Find where the given text appears and provide that cell's center as (X, Y) coordinate. 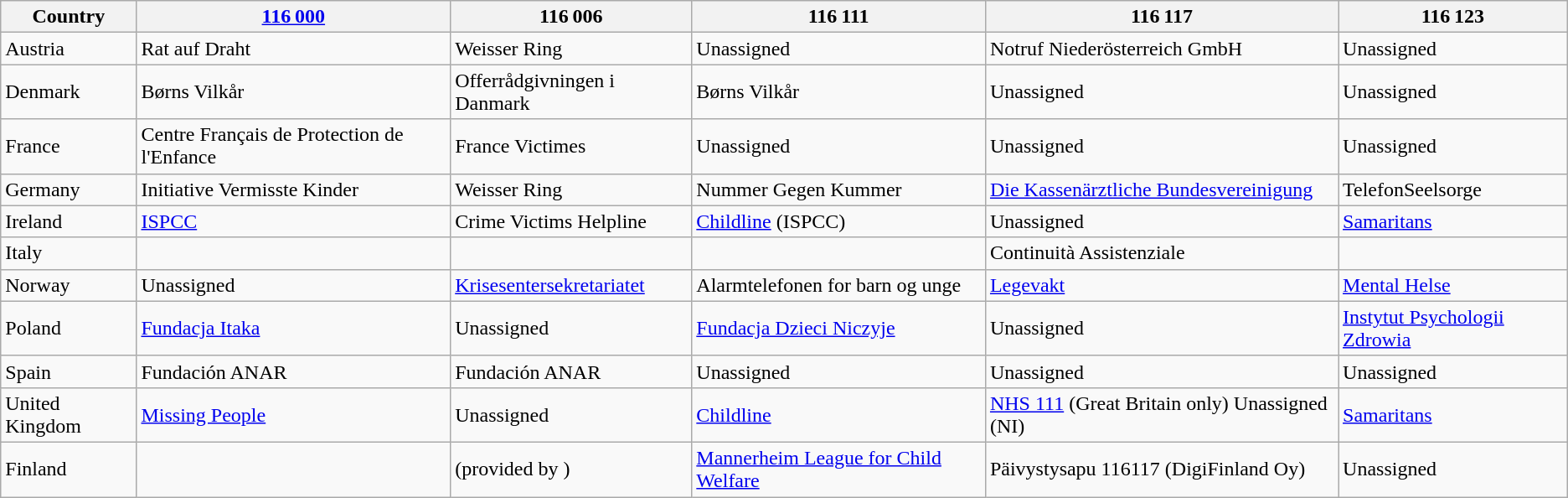
Mental Helse (1453, 285)
Fundacja Dzieci Niczyje (839, 329)
116 000 (293, 17)
United Kingdom (69, 414)
Die Kassenärztliche Bundesvereinigung (1161, 189)
Centre Français de Protection de l'Enfance (293, 146)
Continuità Assistenziale (1161, 253)
Mannerheim League for Child Welfare (839, 469)
Childline (ISPCC) (839, 221)
116 117 (1161, 17)
116 006 (571, 17)
Austria (69, 49)
TelefonSeelsorge (1453, 189)
France (69, 146)
NHS 111 (Great Britain only) Unassigned (NI) (1161, 414)
Crime Victims Helpline (571, 221)
(provided by ) (571, 469)
116 111 (839, 17)
Finland (69, 469)
116 123 (1453, 17)
Country (69, 17)
Germany (69, 189)
Norway (69, 285)
Initiative Vermisste Kinder (293, 189)
Fundacja Itaka (293, 329)
Krisesentersekretariatet (571, 285)
Denmark (69, 92)
Missing People (293, 414)
Childline (839, 414)
Alarmtelefonen for barn og unge (839, 285)
Päivystysapu 116117 (DigiFinland Oy) (1161, 469)
ISPCC (293, 221)
Spain (69, 371)
Instytut Psychologii Zdrowia (1453, 329)
Legevakt (1161, 285)
France Victimes (571, 146)
Italy (69, 253)
Ireland (69, 221)
Nummer Gegen Kummer (839, 189)
Rat auf Draht (293, 49)
Poland (69, 329)
Offerrådgivningen i Danmark (571, 92)
Notruf Niederösterreich GmbH (1161, 49)
